Capture the cell that displays the provided text and extract its [x, y] central coordinate. 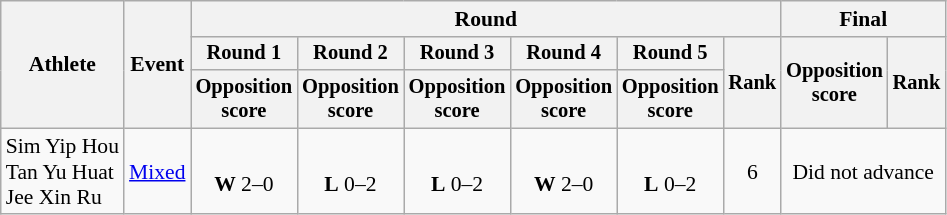
Round [486, 19]
Did not advance [863, 172]
Round 3 [458, 54]
Athlete [62, 64]
Round 5 [670, 54]
Mixed [157, 172]
Event [157, 64]
Round 2 [350, 54]
Round 4 [564, 54]
Round 1 [244, 54]
Final [863, 19]
Sim Yip HouTan Yu HuatJee Xin Ru [62, 172]
6 [752, 172]
